Locate the cell with the specified text and output its [x, y] center coordinate. 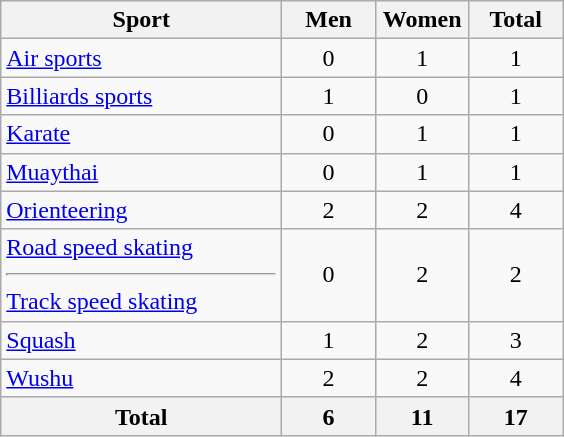
Wushu [142, 378]
Air sports [142, 58]
Karate [142, 134]
Men [329, 20]
Women [422, 20]
6 [329, 416]
Squash [142, 340]
11 [422, 416]
Road speed skatingTrack speed skating [142, 275]
Orienteering [142, 210]
17 [516, 416]
Sport [142, 20]
3 [516, 340]
Muaythai [142, 172]
Billiards sports [142, 96]
